Determine the (x, y) coordinate at the center of the cell enclosing the given text.  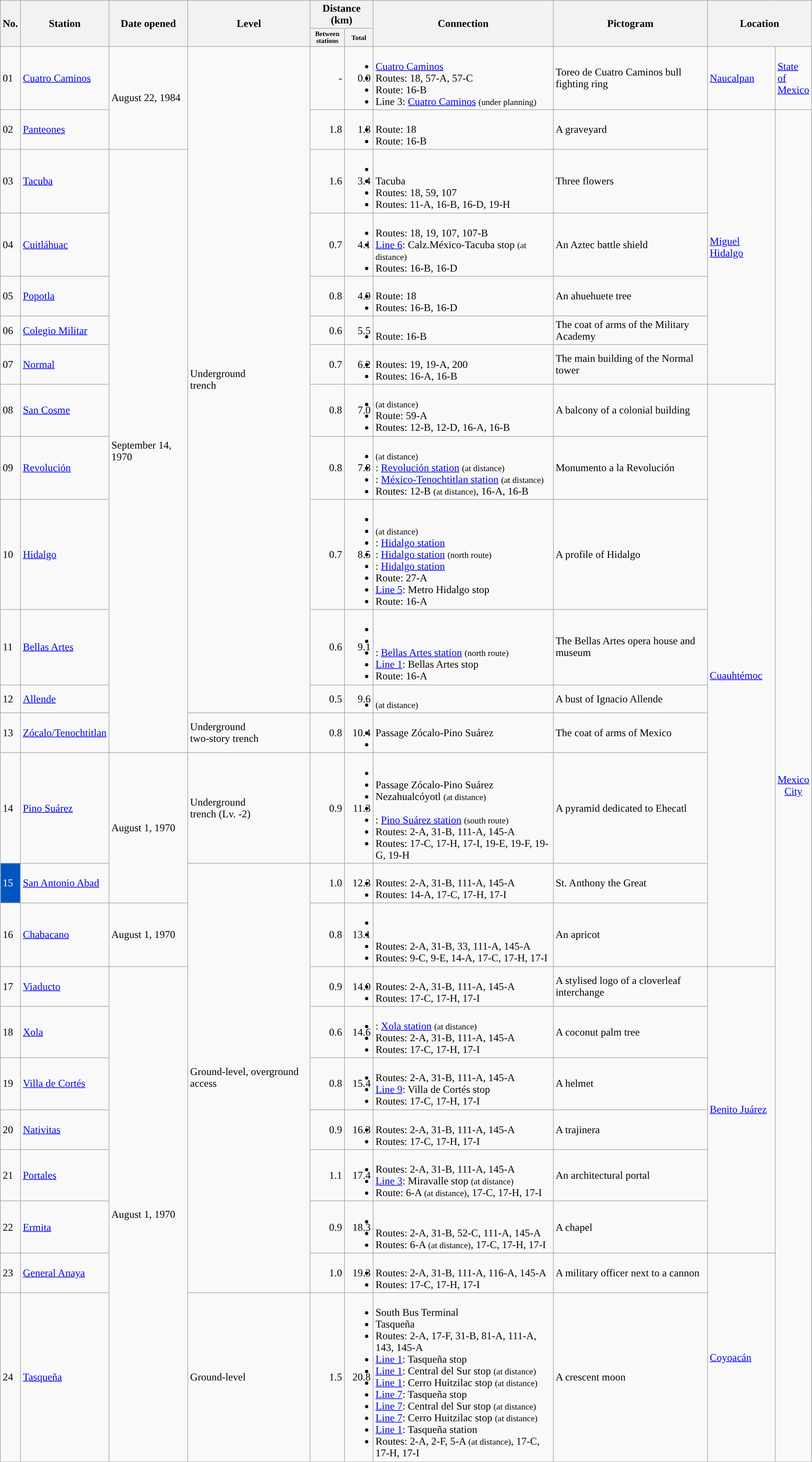
Routes: 2-A, 31-B, 111-A, 145-A Routes: 14-A, 17-C, 17-H, 17-I (463, 883)
23 (10, 1273)
Cuatro Caminos (65, 78)
19.3 (359, 1273)
0.5 (327, 698)
Xola (65, 1033)
Cuatro Caminos Routes: 18, 57-A, 57-C Route: 16-B Line 3: Cuatro Caminos (under planning) (463, 78)
14.6 (359, 1033)
Routes: 2-A, 31-B, 111-A, 145-A Line 9: Villa de Cortés stop Routes: 17-C, 17-H, 17-I (463, 1084)
Panteones (65, 130)
Popotla (65, 296)
4.9 (359, 296)
05 (10, 296)
8.5 (359, 554)
Undergroundtrench (Lv. -2) (249, 808)
Portales (65, 1176)
Level (249, 23)
A coconut palm tree (630, 1033)
State of Mexico (793, 78)
7.8 (359, 468)
18 (10, 1033)
11.3 (359, 808)
24 (10, 1377)
: Bellas Artes station (north route) Line 1: Bellas Artes stop Route: 16-A (463, 647)
A pyramid dedicated to Ehecatl (630, 808)
Allende (65, 698)
08 (10, 410)
1.6 (327, 181)
Chabacano (65, 934)
20.8 (359, 1377)
22 (10, 1227)
01 (10, 78)
Colegio Militar (65, 331)
A crescent moon (630, 1377)
9.6 (359, 698)
Station (65, 23)
4.1 (359, 245)
Undergroundtrench (249, 380)
Total (359, 37)
17.4 (359, 1176)
Ground-level, overground access (249, 1078)
Routes: 18, 19, 107, 107-B Line 6: Calz.México-Tacuba stop (at distance) Routes: 16-B, 16-D (463, 245)
Hidalgo (65, 554)
Villa de Cortés (65, 1084)
Tacuba Routes: 18, 59, 107 Routes: 11-A, 16-B, 16-D, 19-H (463, 181)
Revolución (65, 468)
August 22, 1984 (148, 98)
Passage Zócalo-Pino Suárez (463, 733)
17 (10, 987)
Date opened (148, 23)
11 (10, 647)
20 (10, 1130)
No. (10, 23)
Distance (km) (342, 15)
A balcony of a colonial building (630, 410)
9.1 (359, 647)
General Anaya (65, 1273)
The main building of the Normal tower (630, 364)
A military officer next to a cannon (630, 1273)
Tacuba (65, 181)
Route: 18 Routes: 16-B, 16-D (463, 296)
1.5 (327, 1377)
A trajinera (630, 1130)
Mexico City (793, 786)
15 (10, 883)
Viaducto (65, 987)
Coyoacán (741, 1357)
A stylised logo of a cloverleaf interchange (630, 987)
A helmet (630, 1084)
13.1 (359, 934)
- (327, 78)
An ahuehuete tree (630, 296)
21 (10, 1176)
Undergroundtwo-story trench (249, 733)
The coat of arms of Mexico (630, 733)
03 (10, 181)
1.1 (327, 1176)
The coat of arms of the Military Academy (630, 331)
5.5 (359, 331)
Routes: 2-A, 31-B, 111-A, 145-A Line 3: Miravalle stop (at distance) Route: 6-A (at distance), 17-C, 17-H, 17-I (463, 1176)
An architectural portal (630, 1176)
An apricot (630, 934)
An Aztec battle shield (630, 245)
02 (10, 130)
Benito Juárez (741, 1110)
14.0 (359, 987)
Monumento a la Revolución (630, 468)
Connection (463, 23)
06 (10, 331)
10 (10, 554)
16 (10, 934)
Bellas Artes (65, 647)
Normal (65, 364)
A graveyard (630, 130)
09 (10, 468)
A bust of Ignacio Allende (630, 698)
18.3 (359, 1227)
The Bellas Artes opera house and museum (630, 647)
16.3 (359, 1130)
6.2 (359, 364)
(at distance) Route: 59-A Routes: 12-B, 12-D, 16-A, 16-B (463, 410)
Naucalpan (741, 78)
September 14, 1970 (148, 451)
Routes: 2-A, 31-B, 33, 111-A, 145-A Routes: 9-C, 9-E, 14-A, 17-C, 17-H, 17-I (463, 934)
Tasqueña (65, 1377)
Cuauhtémoc (741, 675)
St. Anthony the Great (630, 883)
15.4 (359, 1084)
19 (10, 1084)
: Xola station (at distance) Routes: 2-A, 31-B, 111-A, 145-A Routes: 17-C, 17-H, 17-I (463, 1033)
Routes: 2-A, 31-B, 52-C, 111-A, 145-A Routes: 6-A (at distance), 17-C, 17-H, 17-I (463, 1227)
Route: 18 Route: 16-B (463, 130)
A chapel (630, 1227)
Miguel Hidalgo (741, 247)
A profile of Hidalgo (630, 554)
Cuitláhuac (65, 245)
Three flowers (630, 181)
Pino Suárez (65, 808)
San Antonio Abad (65, 883)
Nativitas (65, 1130)
0.0 (359, 78)
Betweenstations (327, 37)
Ermita (65, 1227)
Ground-level (249, 1377)
Zócalo/Tenochtitlan (65, 733)
14 (10, 808)
Route: 16-B (463, 331)
07 (10, 364)
Pictogram (630, 23)
Routes: 2-A, 31-B, 111-A, 116-A, 145-A Routes: 17-C, 17-H, 17-I (463, 1273)
04 (10, 245)
(at distance) : Hidalgo station : Hidalgo station (north route) : Hidalgo station Route: 27-A Line 5: Metro Hidalgo stop Route: 16-A (463, 554)
13 (10, 733)
San Cosme (65, 410)
(at distance) (463, 698)
7.0 (359, 410)
3.4 (359, 181)
12 (10, 698)
Toreo de Cuatro Caminos bull fighting ring (630, 78)
Location (760, 23)
10.4 (359, 733)
(at distance) : Revolución station (at distance) : México-Tenochtitlan station (at distance) Routes: 12-B (at distance), 16-A, 16-B (463, 468)
Routes: 19, 19-A, 200 Routes: 16-A, 16-B (463, 364)
12.3 (359, 883)
